Return the (x, y) coordinate for the center point of the cell that contains the specified text.  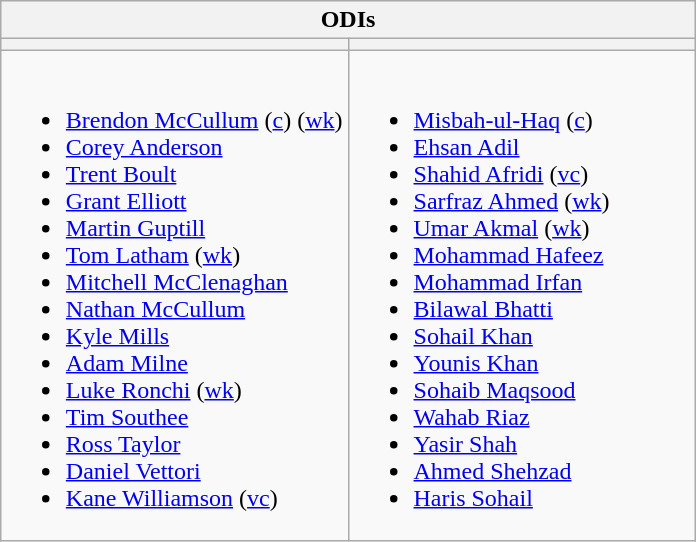
ODIs (348, 20)
